Find where the given text appears and provide that cell's center as [X, Y] coordinate. 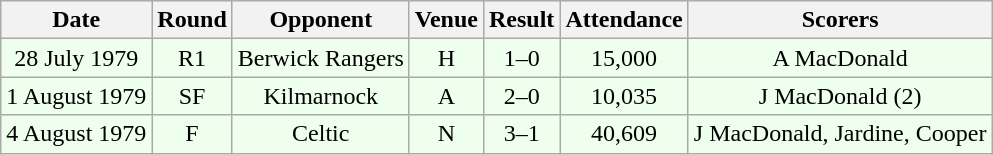
SF [192, 96]
28 July 1979 [76, 58]
4 August 1979 [76, 134]
Round [192, 20]
15,000 [624, 58]
Result [521, 20]
F [192, 134]
40,609 [624, 134]
H [446, 58]
J MacDonald, Jardine, Cooper [840, 134]
A [446, 96]
Date [76, 20]
Celtic [320, 134]
Opponent [320, 20]
Kilmarnock [320, 96]
Scorers [840, 20]
3–1 [521, 134]
1–0 [521, 58]
10,035 [624, 96]
J MacDonald (2) [840, 96]
Venue [446, 20]
2–0 [521, 96]
Attendance [624, 20]
Berwick Rangers [320, 58]
1 August 1979 [76, 96]
R1 [192, 58]
A MacDonald [840, 58]
N [446, 134]
